Extract the (X, Y) coordinate from the center of the cell holding the provided text.  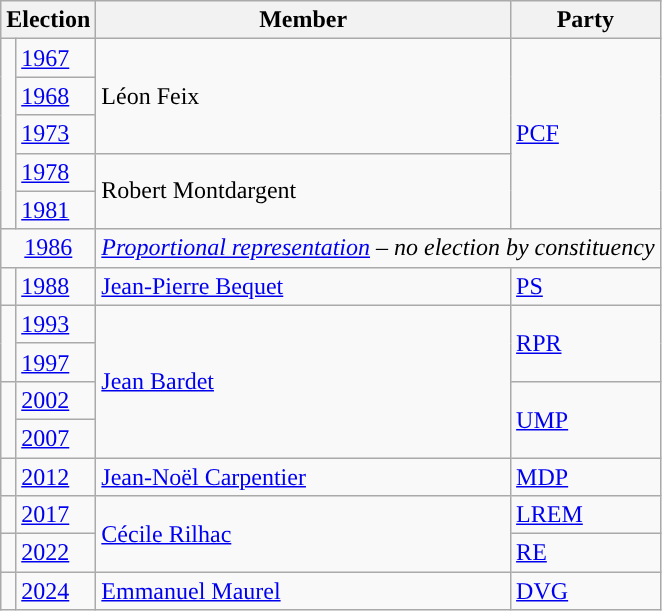
Emmanuel Maurel (304, 591)
UMP (586, 419)
Jean Bardet (304, 381)
1986 (48, 248)
DVG (586, 591)
1978 (56, 172)
1967 (56, 58)
Party (586, 20)
1988 (56, 286)
2002 (56, 400)
RPR (586, 343)
2012 (56, 477)
2007 (56, 438)
RE (586, 553)
Cécile Rilhac (304, 534)
Léon Feix (304, 96)
LREM (586, 515)
Election (48, 20)
PS (586, 286)
1981 (56, 210)
1973 (56, 134)
1997 (56, 362)
2022 (56, 553)
Jean-Noël Carpentier (304, 477)
2024 (56, 591)
Robert Montdargent (304, 191)
1968 (56, 96)
PCF (586, 134)
Proportional representation – no election by constituency (378, 248)
MDP (586, 477)
Member (304, 20)
2017 (56, 515)
1993 (56, 324)
Jean-Pierre Bequet (304, 286)
